Determine the [X, Y] coordinate at the center of the cell enclosing the given text.  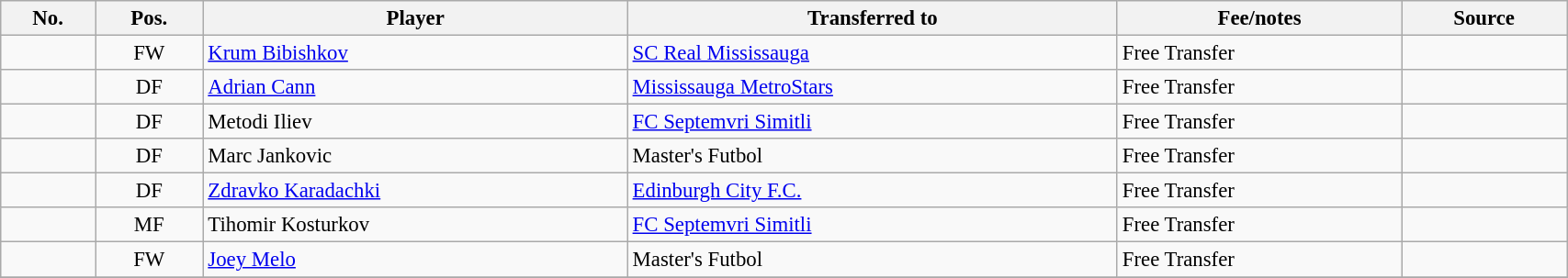
Marc Jankovic [415, 156]
SC Real Mississauga [873, 53]
Krum Bibishkov [415, 53]
Joey Melo [415, 260]
Transferred to [873, 18]
Pos. [150, 18]
Edinburgh City F.C. [873, 191]
Adrian Cann [415, 87]
Source [1484, 18]
Fee/notes [1258, 18]
No. [48, 18]
Metodi Iliev [415, 122]
Mississauga MetroStars [873, 87]
MF [150, 225]
Tihomir Kosturkov [415, 225]
Zdravko Karadachki [415, 191]
Player [415, 18]
